Detect which cell encompasses the target text, then output its [x, y] center coordinate. 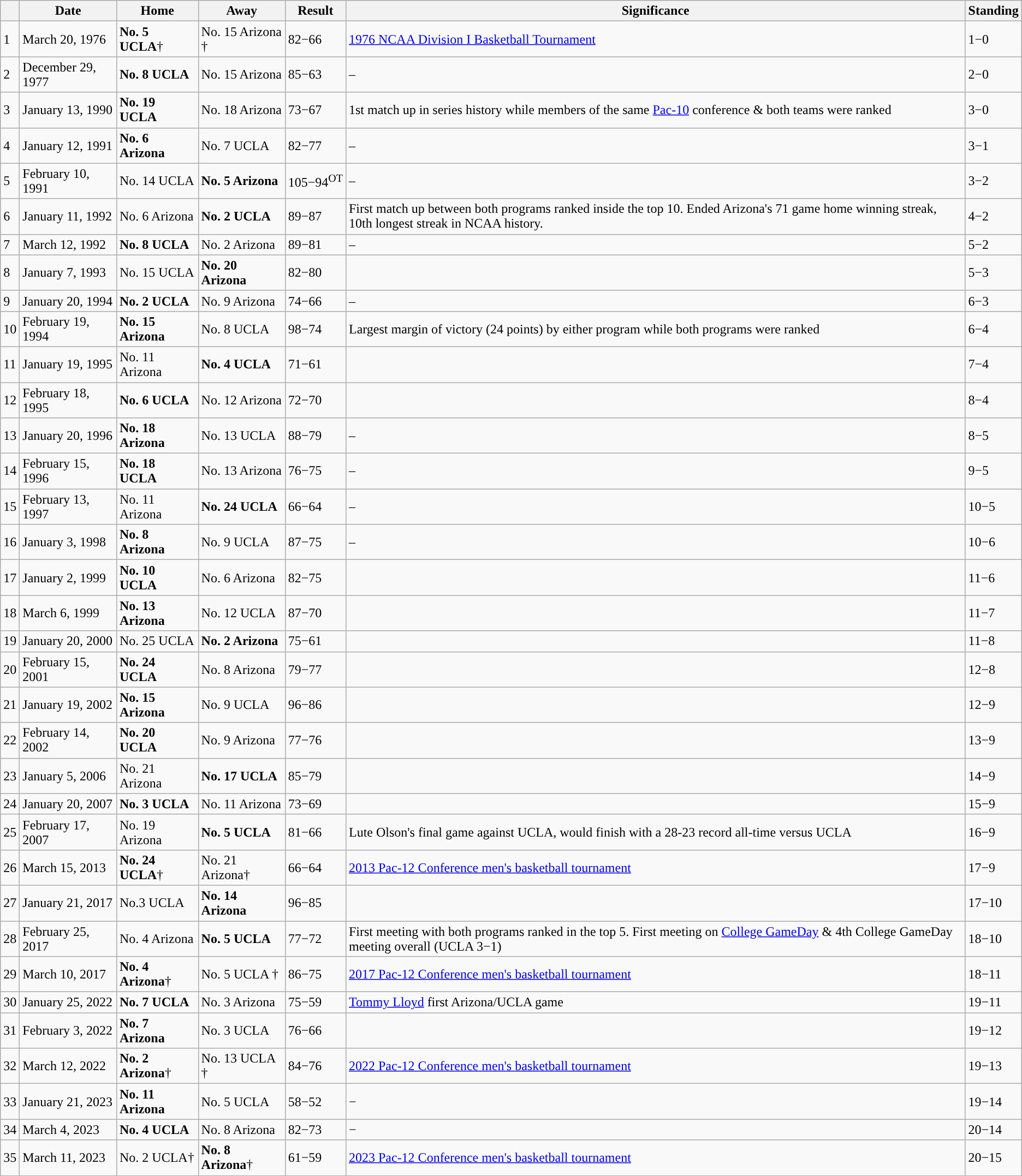
82−75 [316, 577]
14 [10, 471]
2023 Pac-12 Conference men's basketball tournament [655, 1158]
No. 15 Arizona † [241, 39]
March 20, 1976 [68, 39]
29 [10, 975]
11−7 [994, 613]
58−52 [316, 1101]
No. 5 Arizona [241, 181]
2013 Pac-12 Conference men's basketball tournament [655, 868]
No. 5 UCLA† [157, 39]
23 [10, 776]
32 [10, 1066]
31 [10, 1030]
No. 2 Arizona† [157, 1066]
March 4, 2023 [68, 1130]
No. 18 UCLA [157, 471]
January 19, 2002 [68, 705]
19 [10, 641]
February 17, 2007 [68, 832]
82−77 [316, 145]
No. 13 UCLA † [241, 1066]
82−80 [316, 273]
35 [10, 1158]
3−0 [994, 110]
22 [10, 740]
24 [10, 804]
9 [10, 301]
February 13, 1997 [68, 506]
17 [10, 577]
No. 13 UCLA [241, 435]
January 20, 2000 [68, 641]
16 [10, 542]
75−59 [316, 1002]
28 [10, 939]
73−69 [316, 804]
11−8 [994, 641]
18−10 [994, 939]
January 20, 1994 [68, 301]
January 12, 1991 [68, 145]
No. 7 Arizona [157, 1030]
13 [10, 435]
January 13, 1990 [68, 110]
February 3, 2022 [68, 1030]
10−6 [994, 542]
January 2, 1999 [68, 577]
19−14 [994, 1101]
73−67 [316, 110]
8−4 [994, 399]
1−0 [994, 39]
11 [10, 365]
17−10 [994, 903]
1 [10, 39]
No. 17 UCLA [241, 776]
25 [10, 832]
77−72 [316, 939]
Home [157, 11]
March 10, 2017 [68, 975]
15 [10, 506]
26 [10, 868]
February 25, 2017 [68, 939]
No. 25 UCLA [157, 641]
10 [10, 329]
96−86 [316, 705]
89−81 [316, 244]
No. 20 UCLA [157, 740]
Lute Olson's final game against UCLA, would finish with a 28-23 record all-time versus UCLA [655, 832]
Result [316, 11]
27 [10, 903]
20 [10, 669]
10−5 [994, 506]
4 [10, 145]
72−70 [316, 399]
6−3 [994, 301]
9−5 [994, 471]
13−9 [994, 740]
February 15, 1996 [68, 471]
20−14 [994, 1130]
85−63 [316, 74]
6 [10, 216]
No. 21 Arizona† [241, 868]
January 21, 2023 [68, 1101]
December 29, 1977 [68, 74]
2−0 [994, 74]
77−76 [316, 740]
No. 15 UCLA [157, 273]
March 11, 2023 [68, 1158]
March 12, 1992 [68, 244]
3−2 [994, 181]
No. 10 UCLA [157, 577]
No. 4 Arizona [157, 939]
79−77 [316, 669]
75−61 [316, 641]
82−66 [316, 39]
16−9 [994, 832]
No. 12 Arizona [241, 399]
January 19, 1995 [68, 365]
105−94OT [316, 181]
12−8 [994, 669]
18 [10, 613]
87−75 [316, 542]
89−87 [316, 216]
January 20, 2007 [68, 804]
19−12 [994, 1030]
No. 8 Arizona† [241, 1158]
February 14, 2002 [68, 740]
February 19, 1994 [68, 329]
8 [10, 273]
January 3, 1998 [68, 542]
Tommy Lloyd first Arizona/UCLA game [655, 1002]
5−3 [994, 273]
76−75 [316, 471]
81−66 [316, 832]
January 5, 2006 [68, 776]
76−66 [316, 1030]
No. 19 Arizona [157, 832]
March 12, 2022 [68, 1066]
1st match up in series history while members of the same Pac-10 conference & both teams were ranked [655, 110]
Away [241, 11]
2017 Pac-12 Conference men's basketball tournament [655, 975]
January 21, 2017 [68, 903]
98−74 [316, 329]
19−11 [994, 1002]
No. 4 Arizona† [157, 975]
61−59 [316, 1158]
17−9 [994, 868]
84−76 [316, 1066]
15−9 [994, 804]
1976 NCAA Division I Basketball Tournament [655, 39]
74−66 [316, 301]
33 [10, 1101]
No. 3 Arizona [241, 1002]
86−75 [316, 975]
12−9 [994, 705]
No. 12 UCLA [241, 613]
No. 2 UCLA† [157, 1158]
First match up between both programs ranked inside the top 10. Ended Arizona's 71 game home winning streak, 10th longest streak in NCAA history. [655, 216]
96−85 [316, 903]
2022 Pac-12 Conference men's basketball tournament [655, 1066]
Date [68, 11]
20−15 [994, 1158]
11−6 [994, 577]
No. 14 Arizona [241, 903]
March 15, 2013 [68, 868]
February 10, 1991 [68, 181]
18−11 [994, 975]
No. 21 Arizona [157, 776]
5 [10, 181]
6−4 [994, 329]
87−70 [316, 613]
19−13 [994, 1066]
30 [10, 1002]
February 15, 2001 [68, 669]
Significance [655, 11]
5−2 [994, 244]
7−4 [994, 365]
No. 14 UCLA [157, 181]
3 [10, 110]
2 [10, 74]
Standing [994, 11]
January 25, 2022 [68, 1002]
March 6, 1999 [68, 613]
No. 24 UCLA† [157, 868]
First meeting with both programs ranked in the top 5. First meeting on College GameDay & 4th College GameDay meeting overall (UCLA 3−1) [655, 939]
No. 6 UCLA [157, 399]
21 [10, 705]
7 [10, 244]
February 18, 1995 [68, 399]
71−61 [316, 365]
No. 5 UCLA † [241, 975]
12 [10, 399]
January 11, 1992 [68, 216]
85−79 [316, 776]
No. 20 Arizona [241, 273]
3−1 [994, 145]
January 7, 1993 [68, 273]
8−5 [994, 435]
No.3 UCLA [157, 903]
Largest margin of victory (24 points) by either program while both programs were ranked [655, 329]
January 20, 1996 [68, 435]
No. 19 UCLA [157, 110]
82−73 [316, 1130]
34 [10, 1130]
4−2 [994, 216]
14−9 [994, 776]
88−79 [316, 435]
